Extract the (x, y) coordinate from the center of the cell holding the provided text.  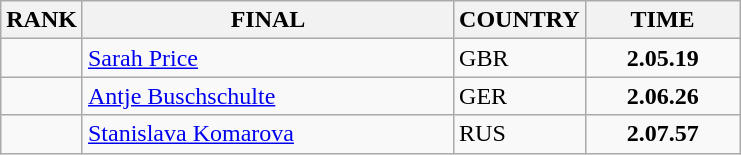
Sarah Price (268, 58)
GER (520, 96)
TIME (662, 20)
2.06.26 (662, 96)
GBR (520, 58)
RANK (42, 20)
2.05.19 (662, 58)
Stanislava Komarova (268, 134)
RUS (520, 134)
FINAL (268, 20)
Antje Buschschulte (268, 96)
2.07.57 (662, 134)
COUNTRY (520, 20)
